Pinpoint the cell where the given text exists, returning its [X, Y] midpoint coordinate. 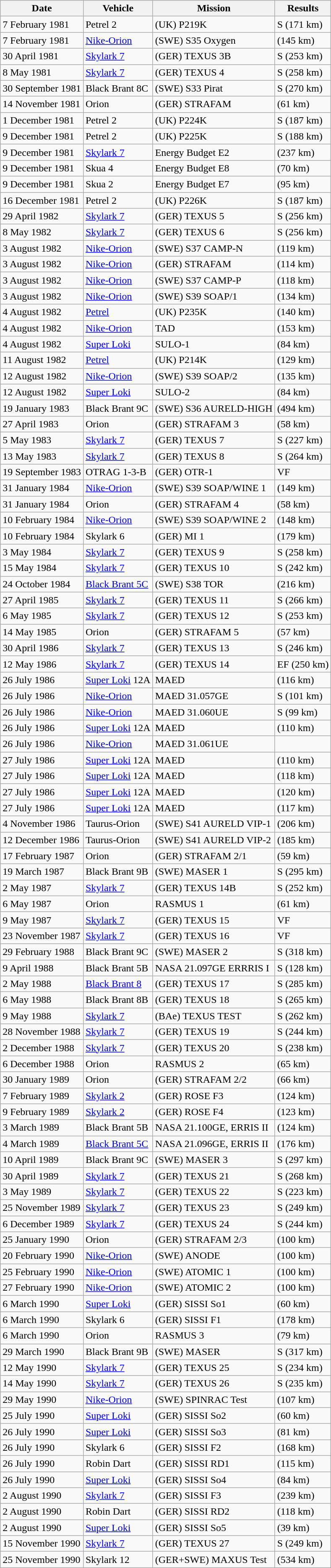
(206 km) [303, 824]
S (318 km) [303, 952]
TAD [214, 328]
14 May 1985 [42, 632]
(129 km) [303, 360]
(239 km) [303, 1496]
(GER) SISSI RD1 [214, 1463]
(SWE) ATOMIC 1 [214, 1272]
S (270 km) [303, 88]
EF (250 km) [303, 664]
(534 km) [303, 1560]
29 March 1990 [42, 1352]
S (265 km) [303, 1000]
(119 km) [303, 248]
(117 km) [303, 808]
(SWE) MASER 2 [214, 952]
3 May 1984 [42, 552]
25 July 1990 [42, 1415]
27 February 1990 [42, 1288]
(SWE) S37 CAMP-P [214, 280]
9 February 1989 [42, 1112]
3 May 1989 [42, 1192]
25 November 1990 [42, 1560]
(SWE) S33 Pirat [214, 88]
(GER) TEXUS 18 [214, 1000]
(SWE) ANODE [214, 1256]
(GER) TEXUS 4 [214, 72]
(GER) TEXUS 17 [214, 984]
2 May 1988 [42, 984]
30 January 1989 [42, 1080]
S (235 km) [303, 1384]
29 April 1982 [42, 216]
(SWE) S41 AURELD VIP-1 [214, 824]
(SWE) S39 SOAP/WINE 2 [214, 520]
(SWE) S39 SOAP/2 [214, 376]
5 May 1983 [42, 440]
Vehicle [118, 8]
(GER) TEXUS 21 [214, 1176]
RASMUS 3 [214, 1336]
8 May 1981 [42, 72]
15 November 1990 [42, 1544]
Black Brant 8B [118, 1000]
(179 km) [303, 536]
(GER) TEXUS 24 [214, 1224]
(135 km) [303, 376]
(39 km) [303, 1528]
(UK) P226K [214, 200]
2 December 1988 [42, 1048]
(114 km) [303, 264]
(SWE) MASER 1 [214, 872]
(79 km) [303, 1336]
25 February 1990 [42, 1272]
RASMUS 2 [214, 1064]
28 November 1988 [42, 1032]
6 December 1988 [42, 1064]
(UK) P214K [214, 360]
11 August 1982 [42, 360]
19 March 1987 [42, 872]
(GER) TEXUS 14B [214, 888]
(SWE) S36 AURELD-HIGH [214, 408]
(145 km) [303, 40]
(140 km) [303, 312]
S (264 km) [303, 456]
(GER) TEXUS 13 [214, 648]
(GER) STRAFAM 2/2 [214, 1080]
(GER) SISSI F2 [214, 1447]
NASA 21.100GE, ERRIS II [214, 1128]
(153 km) [303, 328]
(GER) TEXUS 7 [214, 440]
S (128 km) [303, 968]
Energy Budget E2 [214, 152]
13 May 1983 [42, 456]
(66 km) [303, 1080]
20 February 1990 [42, 1256]
(134 km) [303, 296]
(149 km) [303, 488]
(216 km) [303, 584]
RASMUS 1 [214, 904]
(168 km) [303, 1447]
Black Brant 8C [118, 88]
(GER) TEXUS 11 [214, 600]
NASA 21.096GE, ERRIS II [214, 1144]
(GER) MI 1 [214, 536]
S (285 km) [303, 984]
12 December 1986 [42, 840]
S (101 km) [303, 696]
S (188 km) [303, 136]
MAED 31.061UE [214, 744]
S (252 km) [303, 888]
(GER) TEXUS 19 [214, 1032]
S (238 km) [303, 1048]
Date [42, 8]
(59 km) [303, 856]
S (268 km) [303, 1176]
Results [303, 8]
(95 km) [303, 184]
(SWE) S39 SOAP/1 [214, 296]
(GER) TEXUS 15 [214, 920]
(GER) SISSI So5 [214, 1528]
24 October 1984 [42, 584]
Black Brant 8 [118, 984]
(GER) SISSI F3 [214, 1496]
(148 km) [303, 520]
SULO-1 [214, 344]
(GER) SISSI So1 [214, 1304]
(GER) TEXUS 26 [214, 1384]
MAED 31.060UE [214, 712]
(120 km) [303, 792]
S (262 km) [303, 1016]
(123 km) [303, 1112]
(GER) TEXUS 27 [214, 1544]
(GER) STRAFAM 2/1 [214, 856]
19 January 1983 [42, 408]
(GER) ROSE F4 [214, 1112]
(GER) TEXUS 14 [214, 664]
S (99 km) [303, 712]
29 February 1988 [42, 952]
(GER) SISSI F1 [214, 1320]
S (297 km) [303, 1160]
Skua 4 [118, 168]
(GER) TEXUS 23 [214, 1208]
(SWE) ATOMIC 2 [214, 1288]
12 May 1986 [42, 664]
(116 km) [303, 680]
(494 km) [303, 408]
(GER) TEXUS 16 [214, 936]
(GER) TEXUS 22 [214, 1192]
(UK) P235K [214, 312]
Skua 2 [118, 184]
1 December 1981 [42, 120]
(UK) P225K [214, 136]
(GER) STRAFAM 3 [214, 424]
(GER) ROSE F3 [214, 1096]
9 May 1988 [42, 1016]
(GER) TEXUS 12 [214, 616]
(GER) TEXUS 25 [214, 1368]
(GER+SWE) MAXUS Test [214, 1560]
(81 km) [303, 1431]
Skylark 12 [118, 1560]
25 November 1989 [42, 1208]
9 May 1987 [42, 920]
(SWE) MASER [214, 1352]
(GER) TEXUS 20 [214, 1048]
14 November 1981 [42, 104]
(GER) OTR-1 [214, 472]
(GER) STRAFAM 4 [214, 504]
(SWE) S35 Oxygen [214, 40]
S (171 km) [303, 24]
(SWE) SPINRAC Test [214, 1400]
30 April 1989 [42, 1176]
S (227 km) [303, 440]
17 February 1987 [42, 856]
23 November 1987 [42, 936]
Mission [214, 8]
2 May 1987 [42, 888]
(176 km) [303, 1144]
30 April 1986 [42, 648]
30 April 1981 [42, 56]
30 September 1981 [42, 88]
(178 km) [303, 1320]
(GER) TEXUS 9 [214, 552]
25 January 1990 [42, 1240]
(GER) STRAFAM 2/3 [214, 1240]
NASA 21.097GE ERRRIS I [214, 968]
3 March 1989 [42, 1128]
(237 km) [303, 152]
Energy Budget E8 [214, 168]
29 May 1990 [42, 1400]
(GER) TEXUS 3B [214, 56]
(UK) P219K [214, 24]
7 February 1989 [42, 1096]
(UK) P224K [214, 120]
(GER) SISSI RD2 [214, 1512]
(57 km) [303, 632]
6 May 1985 [42, 616]
S (246 km) [303, 648]
(65 km) [303, 1064]
14 May 1990 [42, 1384]
(GER) STRAFAM 5 [214, 632]
(GER) TEXUS 8 [214, 456]
(115 km) [303, 1463]
(107 km) [303, 1400]
(SWE) S41 AURELD VIP-2 [214, 840]
(185 km) [303, 840]
(GER) SISSI So2 [214, 1415]
S (266 km) [303, 600]
19 September 1983 [42, 472]
OTRAG 1-3-B [118, 472]
8 May 1982 [42, 232]
15 May 1984 [42, 568]
27 April 1985 [42, 600]
27 April 1983 [42, 424]
4 November 1986 [42, 824]
(GER) TEXUS 10 [214, 568]
6 May 1987 [42, 904]
16 December 1981 [42, 200]
10 April 1989 [42, 1160]
(BAe) TEXUS TEST [214, 1016]
S (223 km) [303, 1192]
S (317 km) [303, 1352]
(SWE) S37 CAMP-N [214, 248]
(SWE) MASER 3 [214, 1160]
S (242 km) [303, 568]
4 March 1989 [42, 1144]
S (295 km) [303, 872]
S (234 km) [303, 1368]
MAED 31.057GE [214, 696]
6 December 1989 [42, 1224]
(GER) SISSI So4 [214, 1479]
(70 km) [303, 168]
(GER) TEXUS 6 [214, 232]
(GER) TEXUS 5 [214, 216]
(SWE) S39 SOAP/WINE 1 [214, 488]
Energy Budget E7 [214, 184]
(GER) SISSI So3 [214, 1431]
(SWE) S38 TOR [214, 584]
9 April 1988 [42, 968]
6 May 1988 [42, 1000]
SULO-2 [214, 392]
12 May 1990 [42, 1368]
